Determine the (X, Y) coordinate at the center of the cell enclosing the given text.  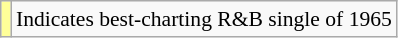
Indicates best-charting R&B single of 1965 (204, 19)
